Return (X, Y) of the center of cell containing provided text 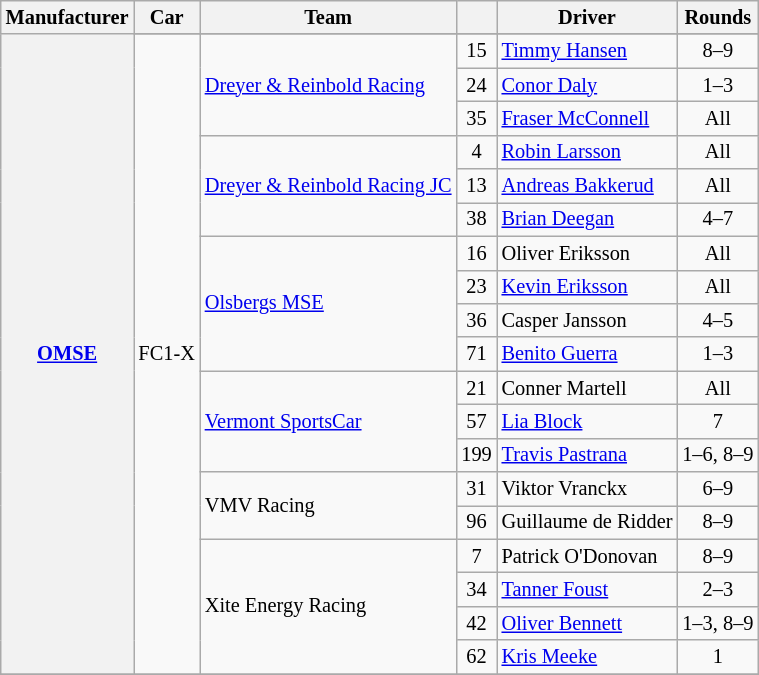
Oliver Bennett (588, 623)
OMSE (68, 354)
Brian Deegan (588, 219)
13 (476, 186)
Rounds (718, 17)
96 (476, 522)
Kris Meeke (588, 657)
Fraser McConnell (588, 118)
Xite Energy Racing (328, 606)
6–9 (718, 489)
62 (476, 657)
Andreas Bakkerud (588, 186)
Car (167, 17)
VMV Racing (328, 506)
Travis Pastrana (588, 455)
15 (476, 51)
Casper Jansson (588, 320)
4–7 (718, 219)
42 (476, 623)
34 (476, 589)
Manufacturer (68, 17)
71 (476, 354)
Kevin Eriksson (588, 287)
Viktor Vranckx (588, 489)
Dreyer & Reinbold Racing JC (328, 186)
Driver (588, 17)
57 (476, 421)
Patrick O'Donovan (588, 556)
31 (476, 489)
4 (476, 152)
4–5 (718, 320)
Tanner Foust (588, 589)
Vermont SportsCar (328, 422)
16 (476, 253)
Robin Larsson (588, 152)
1–3, 8–9 (718, 623)
24 (476, 85)
Olsbergs MSE (328, 304)
38 (476, 219)
Guillaume de Ridder (588, 522)
Dreyer & Reinbold Racing (328, 84)
199 (476, 455)
2–3 (718, 589)
Conor Daly (588, 85)
23 (476, 287)
FC1-X (167, 354)
Oliver Eriksson (588, 253)
35 (476, 118)
1 (718, 657)
36 (476, 320)
Team (328, 17)
Lia Block (588, 421)
Benito Guerra (588, 354)
1–6, 8–9 (718, 455)
Conner Martell (588, 388)
Timmy Hansen (588, 51)
21 (476, 388)
